Output the (X, Y) coordinate of the center of the cell containing the given text.  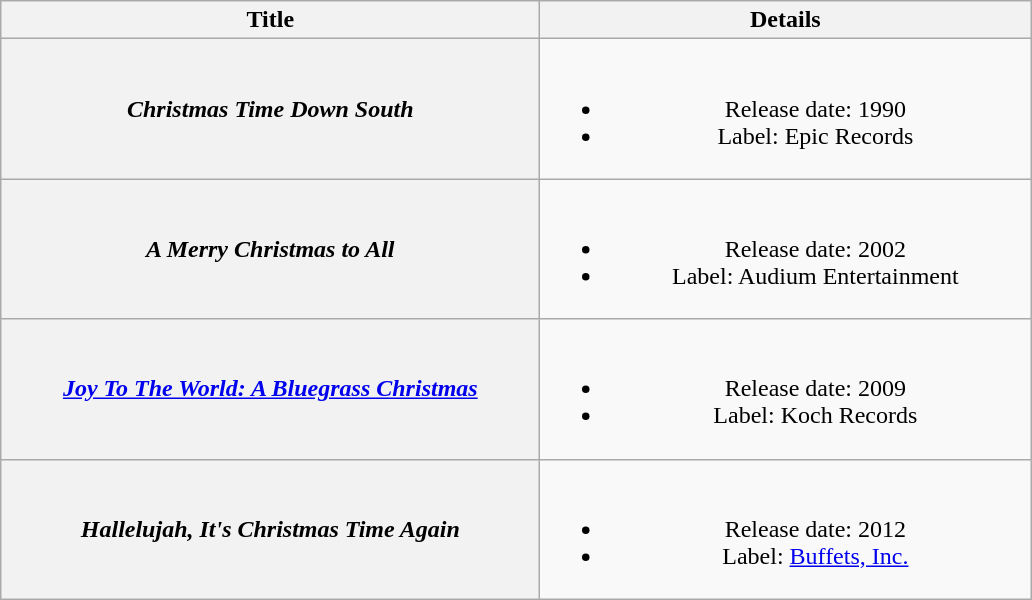
Release date: 2009Label: Koch Records (786, 389)
Joy To The World: A Bluegrass Christmas (270, 389)
Release date: 2002Label: Audium Entertainment (786, 249)
Title (270, 20)
Hallelujah, It's Christmas Time Again (270, 529)
Christmas Time Down South (270, 109)
A Merry Christmas to All (270, 249)
Details (786, 20)
Release date: 1990Label: Epic Records (786, 109)
Release date: 2012Label: Buffets, Inc. (786, 529)
